From the cell containing the given text, extract its center point as (X, Y) coordinate. 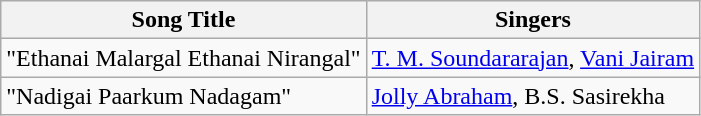
"Ethanai Malargal Ethanai Nirangal" (184, 58)
Jolly Abraham, B.S. Sasirekha (532, 96)
Singers (532, 20)
Song Title (184, 20)
T. M. Soundararajan, Vani Jairam (532, 58)
"Nadigai Paarkum Nadagam" (184, 96)
